Scan for the cell matching the given text and deliver its [x, y] coordinate at center. 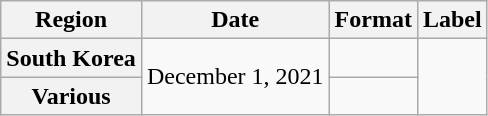
Date [235, 20]
Format [373, 20]
December 1, 2021 [235, 77]
Label [452, 20]
Various [72, 96]
South Korea [72, 58]
Region [72, 20]
